Search for the cell housing the specified text and yield its [X, Y] center coordinate. 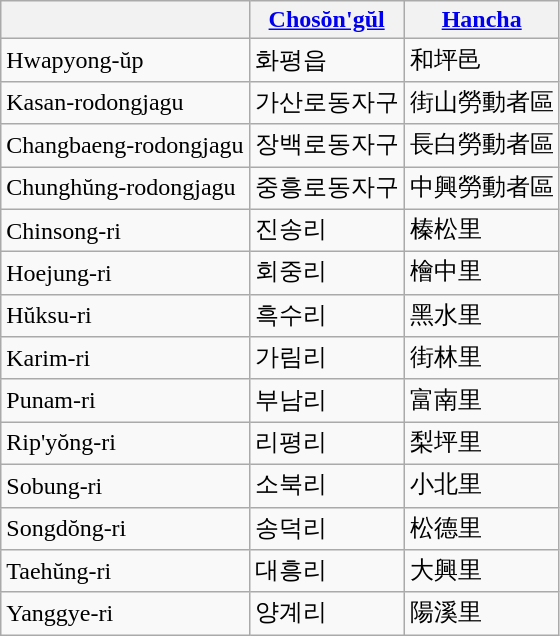
소북리 [326, 486]
대흥리 [326, 572]
黑水里 [482, 316]
Changbaeng-rodongjagu [125, 146]
중흥로동자구 [326, 188]
흑수리 [326, 316]
Songdŏng-ri [125, 528]
Karim-ri [125, 358]
Hancha [482, 20]
송덕리 [326, 528]
大興里 [482, 572]
Chosŏn'gŭl [326, 20]
中興勞動者區 [482, 188]
가산로동자구 [326, 102]
松德里 [482, 528]
양계리 [326, 614]
和坪邑 [482, 60]
小北里 [482, 486]
Sobung-ri [125, 486]
榛松里 [482, 230]
富南里 [482, 400]
리평리 [326, 444]
Kasan-rodongjagu [125, 102]
Hwapyong-ŭp [125, 60]
街林里 [482, 358]
Chunghŭng-rodongjagu [125, 188]
Yanggye-ri [125, 614]
檜中里 [482, 274]
Chinsong-ri [125, 230]
Punam-ri [125, 400]
화평읍 [326, 60]
회중리 [326, 274]
부남리 [326, 400]
長白勞動者區 [482, 146]
장백로동자구 [326, 146]
Hŭksu-ri [125, 316]
Taehŭng-ri [125, 572]
진송리 [326, 230]
梨坪里 [482, 444]
陽溪里 [482, 614]
Rip'yŏng-ri [125, 444]
Hoejung-ri [125, 274]
가림리 [326, 358]
街山勞動者區 [482, 102]
